Search for the cell housing the specified text and yield its (X, Y) center coordinate. 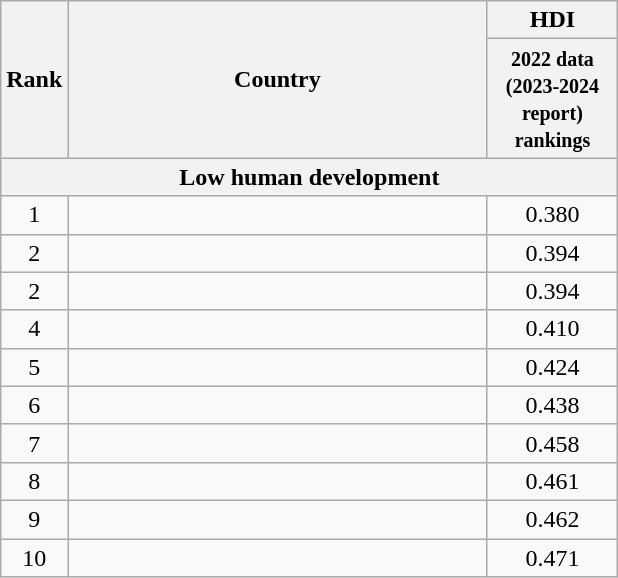
7 (34, 443)
0.424 (552, 367)
Country (278, 80)
6 (34, 405)
Rank (34, 80)
0.438 (552, 405)
0.380 (552, 215)
Low human development (310, 177)
0.462 (552, 519)
0.471 (552, 557)
5 (34, 367)
0.410 (552, 329)
4 (34, 329)
2022 data (2023-2024 report) rankings (552, 98)
HDI (552, 20)
10 (34, 557)
9 (34, 519)
0.458 (552, 443)
8 (34, 481)
1 (34, 215)
0.461 (552, 481)
